Provide the (x, y) coordinate of the cell's center where the given text is located.  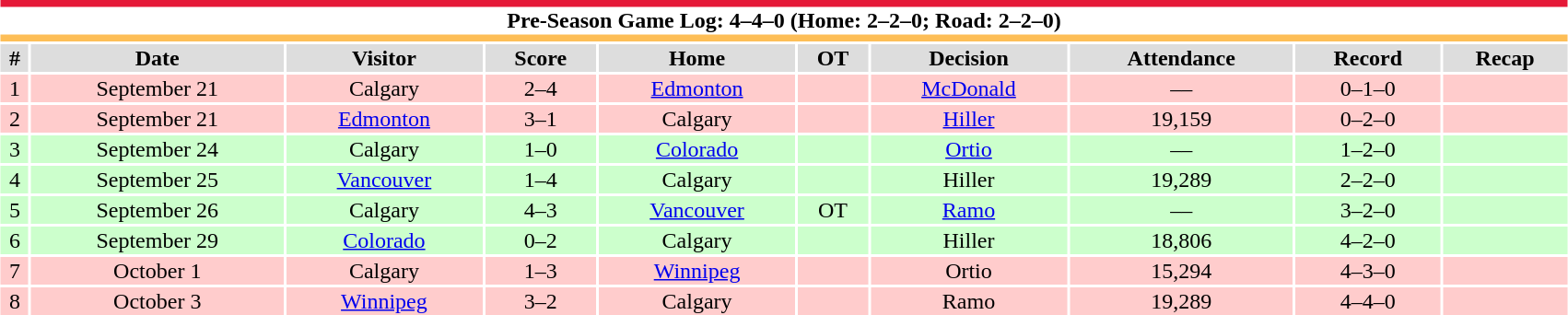
Date (157, 58)
4 (15, 180)
0–2–0 (1369, 119)
Pre-Season Game Log: 4–4–0 (Home: 2–2–0; Road: 2–2–0) (784, 20)
4–3 (540, 210)
Decision (969, 58)
October 1 (157, 271)
September 24 (157, 149)
Record (1369, 58)
McDonald (969, 88)
1–0 (540, 149)
2–2–0 (1369, 180)
1–4 (540, 180)
3–2 (540, 301)
September 25 (157, 180)
October 3 (157, 301)
8 (15, 301)
3 (15, 149)
5 (15, 210)
Attendance (1181, 58)
4–4–0 (1369, 301)
Home (696, 58)
19,159 (1181, 119)
6 (15, 240)
1 (15, 88)
1–3 (540, 271)
0–2 (540, 240)
4–3–0 (1369, 271)
4–2–0 (1369, 240)
1–2–0 (1369, 149)
0–1–0 (1369, 88)
3–2–0 (1369, 210)
2–4 (540, 88)
15,294 (1181, 271)
September 29 (157, 240)
3–1 (540, 119)
# (15, 58)
18,806 (1181, 240)
September 26 (157, 210)
7 (15, 271)
Score (540, 58)
Recap (1505, 58)
Visitor (383, 58)
2 (15, 119)
